Determine the [x, y] coordinate at the center of the cell enclosing the given text.  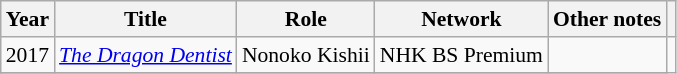
2017 [28, 55]
Role [306, 19]
Network [462, 19]
Other notes [607, 19]
The Dragon Dentist [146, 55]
NHK BS Premium [462, 55]
Title [146, 19]
Year [28, 19]
Nonoko Kishii [306, 55]
